Pinpoint the cell where the given text exists, returning its [X, Y] midpoint coordinate. 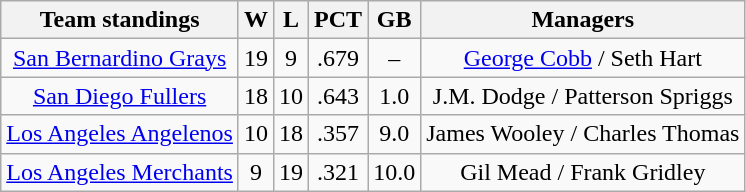
J.M. Dodge / Patterson Spriggs [583, 96]
.643 [338, 96]
10.0 [394, 172]
.321 [338, 172]
L [292, 20]
.679 [338, 58]
Managers [583, 20]
George Cobb / Seth Hart [583, 58]
San Bernardino Grays [120, 58]
Team standings [120, 20]
– [394, 58]
San Diego Fullers [120, 96]
1.0 [394, 96]
Los Angeles Merchants [120, 172]
Los Angeles Angelenos [120, 134]
James Wooley / Charles Thomas [583, 134]
Gil Mead / Frank Gridley [583, 172]
PCT [338, 20]
9.0 [394, 134]
.357 [338, 134]
GB [394, 20]
W [256, 20]
